Provide the (X, Y) coordinate of the cell's center where the given text is located.  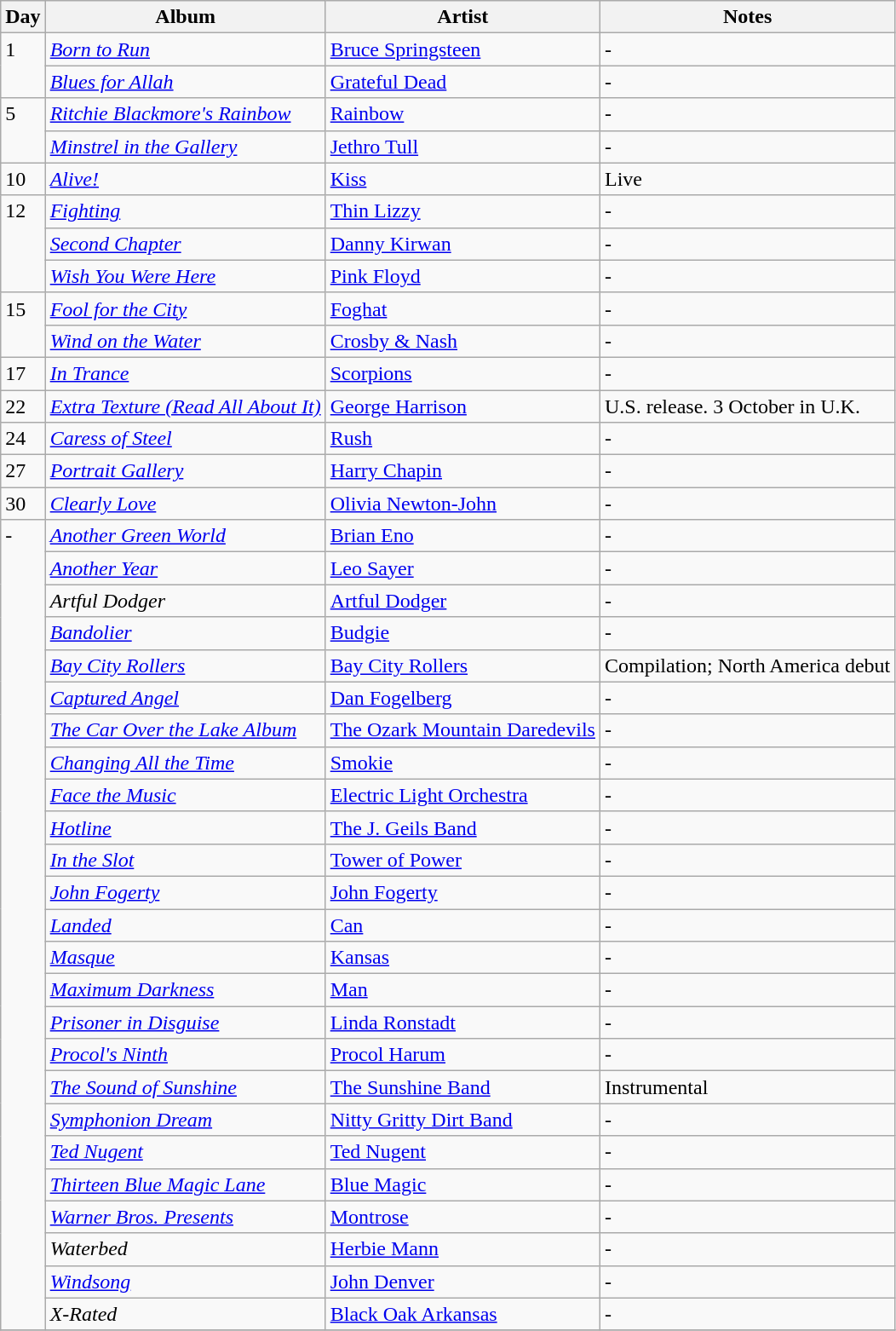
Changing All the Time (186, 763)
Linda Ronstadt (462, 1023)
Second Chapter (186, 244)
Windsong (186, 1282)
Notes (747, 17)
15 (23, 325)
Scorpions (462, 373)
Fighting (186, 211)
30 (23, 504)
Tower of Power (462, 860)
Olivia Newton-John (462, 504)
Waterbed (186, 1249)
Landed (186, 925)
Blues for Allah (186, 82)
Electric Light Orchestra (462, 795)
Bandolier (186, 633)
Kiss (462, 179)
John Denver (462, 1282)
Album (186, 17)
The Sound of Sunshine (186, 1087)
1 (23, 66)
Smokie (462, 763)
Pink Floyd (462, 276)
Black Oak Arkansas (462, 1314)
Foghat (462, 308)
The Car Over the Lake Album (186, 730)
5 (23, 130)
X-Rated (186, 1314)
Procol's Ninth (186, 1055)
Herbie Mann (462, 1249)
Bruce Springsteen (462, 49)
Maximum Darkness (186, 990)
Wish You Were Here (186, 276)
Jethro Tull (462, 147)
Captured Angel (186, 698)
The J. Geils Band (462, 827)
Thirteen Blue Magic Lane (186, 1184)
Fool for the City (186, 308)
Harry Chapin (462, 471)
Can (462, 925)
Leo Sayer (462, 568)
Artist (462, 17)
Alive! (186, 179)
Instrumental (747, 1087)
Extra Texture (Read All About It) (186, 406)
Minstrel in the Gallery (186, 147)
Caress of Steel (186, 439)
Hotline (186, 827)
Day (23, 17)
Born to Run (186, 49)
In Trance (186, 373)
Thin Lizzy (462, 211)
Blue Magic (462, 1184)
The Ozark Mountain Daredevils (462, 730)
Live (747, 179)
Portrait Gallery (186, 471)
Nitty Gritty Dirt Band (462, 1120)
U.S. release. 3 October in U.K. (747, 406)
12 (23, 244)
Compilation; North America debut (747, 665)
Procol Harum (462, 1055)
Rush (462, 439)
Another Green World (186, 536)
Ritchie Blackmore's Rainbow (186, 114)
Wind on the Water (186, 341)
George Harrison (462, 406)
Grateful Dead (462, 82)
Symphonion Dream (186, 1120)
Warner Bros. Presents (186, 1217)
Dan Fogelberg (462, 698)
Prisoner in Disguise (186, 1023)
Another Year (186, 568)
Budgie (462, 633)
10 (23, 179)
22 (23, 406)
Kansas (462, 958)
Montrose (462, 1217)
Brian Eno (462, 536)
Danny Kirwan (462, 244)
Masque (186, 958)
24 (23, 439)
Man (462, 990)
In the Slot (186, 860)
Crosby & Nash (462, 341)
Rainbow (462, 114)
Face the Music (186, 795)
The Sunshine Band (462, 1087)
17 (23, 373)
Clearly Love (186, 504)
27 (23, 471)
